Provide the (X, Y) coordinate of the cell's center where the given text is located.  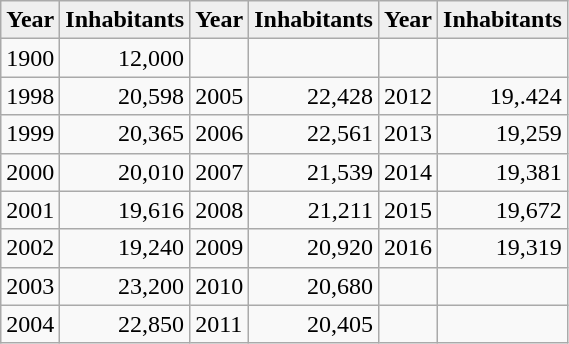
1998 (30, 96)
2011 (220, 324)
2007 (220, 172)
19,.424 (503, 96)
19,240 (125, 248)
20,365 (125, 134)
21,211 (314, 210)
22,850 (125, 324)
2010 (220, 286)
20,010 (125, 172)
1900 (30, 58)
19,616 (125, 210)
2009 (220, 248)
2013 (408, 134)
2008 (220, 210)
2015 (408, 210)
2000 (30, 172)
2014 (408, 172)
1999 (30, 134)
2002 (30, 248)
22,561 (314, 134)
2001 (30, 210)
2005 (220, 96)
19,259 (503, 134)
19,319 (503, 248)
20,405 (314, 324)
20,598 (125, 96)
2004 (30, 324)
23,200 (125, 286)
19,381 (503, 172)
2016 (408, 248)
19,672 (503, 210)
2012 (408, 96)
2003 (30, 286)
22,428 (314, 96)
2006 (220, 134)
12,000 (125, 58)
21,539 (314, 172)
20,680 (314, 286)
20,920 (314, 248)
